Return (X, Y) of the center of cell containing provided text 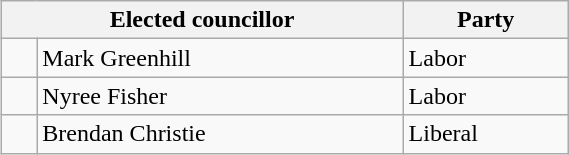
Mark Greenhill (220, 58)
Brendan Christie (220, 134)
Party (486, 20)
Elected councillor (202, 20)
Nyree Fisher (220, 96)
Liberal (486, 134)
